Find where the given text appears and provide that cell's center as [X, Y] coordinate. 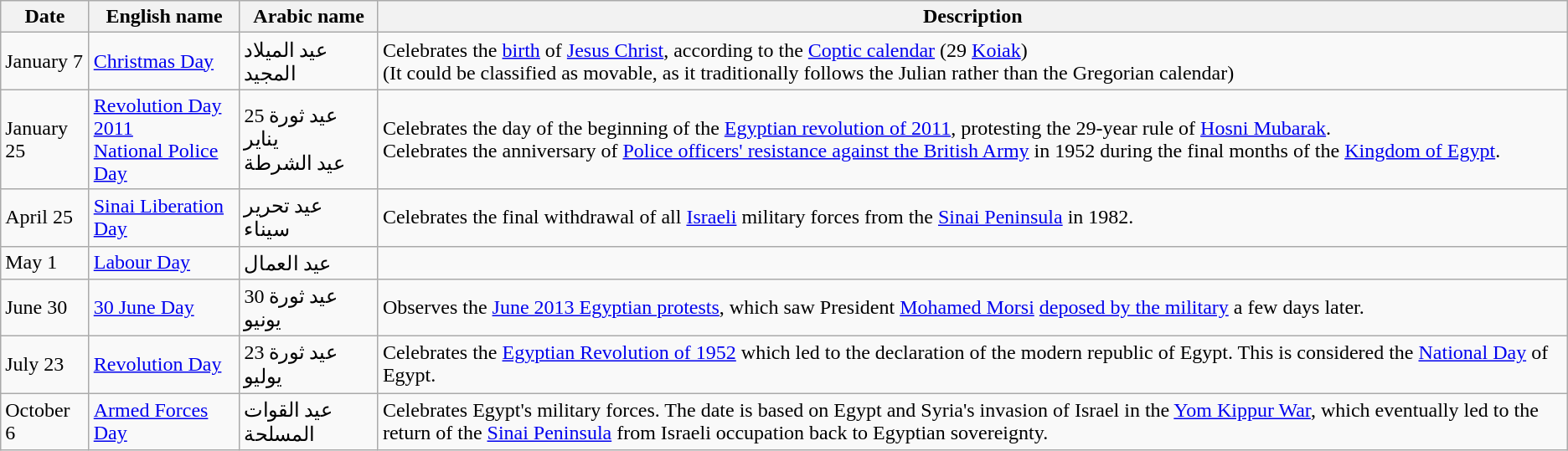
Arabic name [308, 17]
Description [972, 17]
عيد ثورة 23 يوليو [308, 365]
عيد العمال [308, 263]
عيد ثورة 30 يونيو [308, 308]
عيد تحرير سيناء [308, 218]
English name [164, 17]
April 25 [45, 218]
30 June Day [164, 308]
Labour Day [164, 263]
عيد القوات المسلحة [308, 422]
October 6 [45, 422]
May 1 [45, 263]
Sinai Liberation Day [164, 218]
Revolution Day 2011National Police Day [164, 139]
Celebrates the final withdrawal of all Israeli military forces from the Sinai Peninsula in 1982. [972, 218]
Armed Forces Day [164, 422]
Christmas Day [164, 61]
Revolution Day [164, 365]
Date [45, 17]
عيد ثورة 25 ينايرعيد الشرطة [308, 139]
January 25 [45, 139]
Observes the June 2013 Egyptian protests, which saw President Mohamed Morsi deposed by the military a few days later. [972, 308]
July 23 [45, 365]
January 7 [45, 61]
June 30 [45, 308]
عيد الميلاد المجيد [308, 61]
